Provide the (X, Y) coordinate of the cell's center where the given text is located.  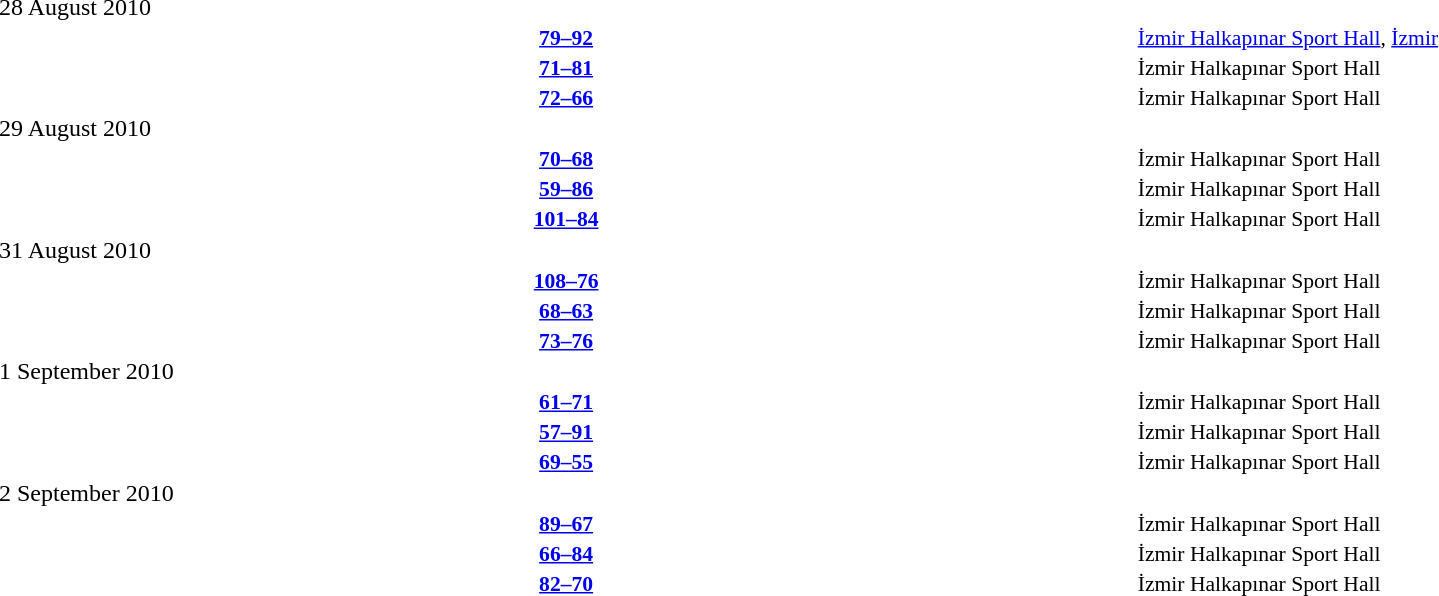
68–63 (566, 310)
72–66 (566, 98)
61–71 (566, 402)
71–81 (566, 68)
108–76 (566, 280)
79–92 (566, 38)
66–84 (566, 554)
73–76 (566, 340)
70–68 (566, 159)
69–55 (566, 462)
59–86 (566, 189)
57–91 (566, 432)
101–84 (566, 219)
89–67 (566, 524)
